For the text-containing cell, return its midpoint in [x, y] coordinate format. 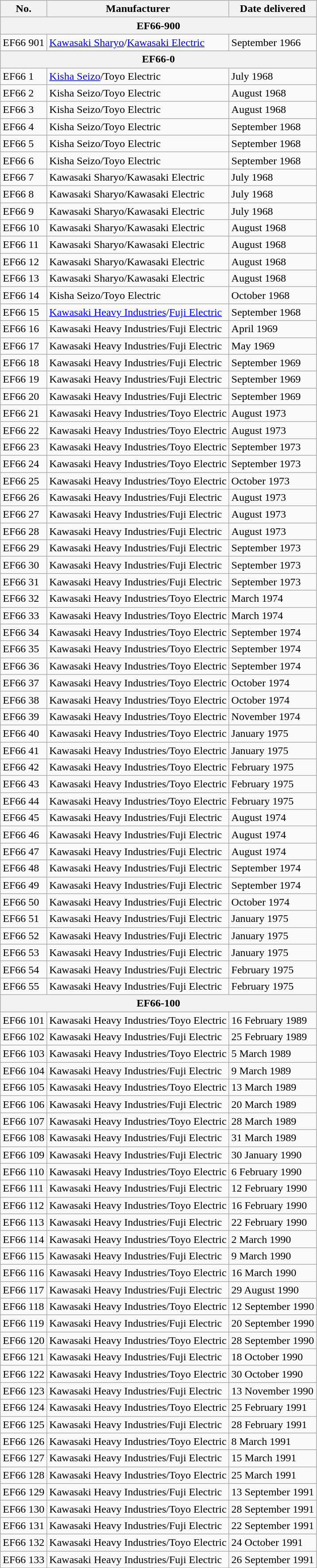
8 March 1991 [273, 1441]
EF66 50 [24, 902]
12 September 1990 [273, 1307]
25 March 1991 [273, 1475]
EF66 130 [24, 1509]
EF66 3 [24, 110]
28 March 1989 [273, 1121]
25 February 1991 [273, 1408]
EF66 127 [24, 1458]
EF66 53 [24, 952]
EF66 124 [24, 1408]
28 September 1990 [273, 1340]
EF66-100 [158, 1003]
EF66 13 [24, 279]
20 March 1989 [273, 1104]
30 October 1990 [273, 1374]
EF66 5 [24, 143]
EF66 30 [24, 565]
EF66 116 [24, 1273]
Manufacturer [138, 9]
22 February 1990 [273, 1222]
EF66 25 [24, 480]
EF66 10 [24, 228]
EF66 35 [24, 649]
November 1974 [273, 716]
EF66 33 [24, 616]
EF66 52 [24, 936]
EF66-0 [158, 59]
EF66 107 [24, 1121]
EF66 18 [24, 363]
EF66 43 [24, 784]
EF66 113 [24, 1222]
EF66 104 [24, 1071]
EF66 23 [24, 447]
EF66 115 [24, 1256]
No. [24, 9]
EF66 48 [24, 868]
EF66 105 [24, 1088]
EF66 101 [24, 1020]
18 October 1990 [273, 1357]
EF66 123 [24, 1391]
EF66-900 [158, 26]
EF66 16 [24, 329]
EF66 22 [24, 430]
26 September 1991 [273, 1559]
EF66 15 [24, 312]
EF66 1 [24, 76]
October 1968 [273, 295]
EF66 125 [24, 1425]
15 March 1991 [273, 1458]
EF66 40 [24, 733]
EF66 133 [24, 1559]
May 1969 [273, 346]
EF66 117 [24, 1290]
EF66 21 [24, 413]
EF66 20 [24, 396]
EF66 46 [24, 835]
EF66 55 [24, 986]
9 March 1989 [273, 1071]
EF66 114 [24, 1239]
31 March 1989 [273, 1138]
EF66 14 [24, 295]
29 August 1990 [273, 1290]
EF66 11 [24, 245]
EF66 24 [24, 464]
EF66 28 [24, 531]
EF66 34 [24, 632]
EF66 27 [24, 515]
20 September 1990 [273, 1324]
April 1969 [273, 329]
EF66 36 [24, 666]
EF66 132 [24, 1542]
EF66 106 [24, 1104]
13 September 1991 [273, 1492]
16 February 1989 [273, 1020]
Date delivered [273, 9]
2 March 1990 [273, 1239]
28 September 1991 [273, 1509]
EF66 17 [24, 346]
EF66 31 [24, 582]
EF66 120 [24, 1340]
EF66 103 [24, 1054]
EF66 6 [24, 160]
9 March 1990 [273, 1256]
24 October 1991 [273, 1542]
EF66 39 [24, 716]
EF66 44 [24, 801]
EF66 2 [24, 93]
EF66 54 [24, 969]
6 February 1990 [273, 1172]
EF66 7 [24, 177]
EF66 41 [24, 751]
EF66 110 [24, 1172]
EF66 42 [24, 767]
EF66 19 [24, 379]
EF66 901 [24, 43]
EF66 9 [24, 211]
EF66 29 [24, 548]
EF66 102 [24, 1037]
EF66 4 [24, 127]
25 February 1989 [273, 1037]
13 November 1990 [273, 1391]
EF66 126 [24, 1441]
EF66 8 [24, 194]
EF66 112 [24, 1205]
5 March 1989 [273, 1054]
EF66 37 [24, 683]
12 February 1990 [273, 1189]
EF66 26 [24, 498]
30 January 1990 [273, 1155]
EF66 51 [24, 919]
EF66 131 [24, 1525]
28 February 1991 [273, 1425]
EF66 12 [24, 262]
October 1973 [273, 480]
16 March 1990 [273, 1273]
EF66 119 [24, 1324]
EF66 122 [24, 1374]
22 September 1991 [273, 1525]
16 February 1990 [273, 1205]
EF66 47 [24, 852]
EF66 129 [24, 1492]
EF66 109 [24, 1155]
EF66 108 [24, 1138]
September 1966 [273, 43]
EF66 128 [24, 1475]
EF66 32 [24, 599]
EF66 118 [24, 1307]
13 March 1989 [273, 1088]
EF66 49 [24, 885]
EF66 121 [24, 1357]
EF66 38 [24, 700]
EF66 45 [24, 818]
EF66 111 [24, 1189]
